Provide the [X, Y] coordinate of the cell's center where the given text is located.  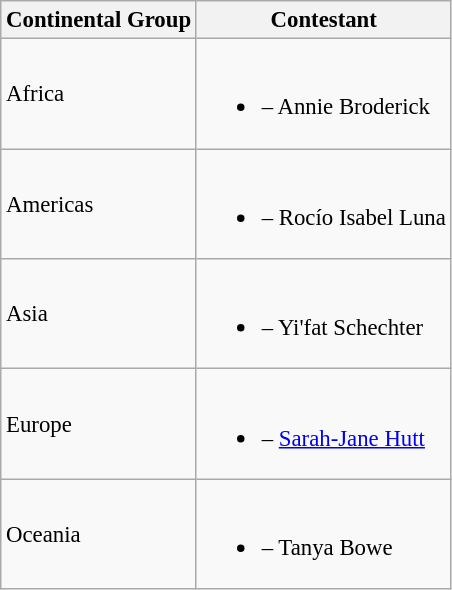
Continental Group [99, 20]
– Annie Broderick [324, 94]
Oceania [99, 534]
Americas [99, 204]
– Sarah-Jane Hutt [324, 424]
– Yi'fat Schechter [324, 314]
Asia [99, 314]
Europe [99, 424]
Africa [99, 94]
– Tanya Bowe [324, 534]
– Rocío Isabel Luna [324, 204]
Contestant [324, 20]
